Pinpoint the cell where the given text exists, returning its (X, Y) midpoint coordinate. 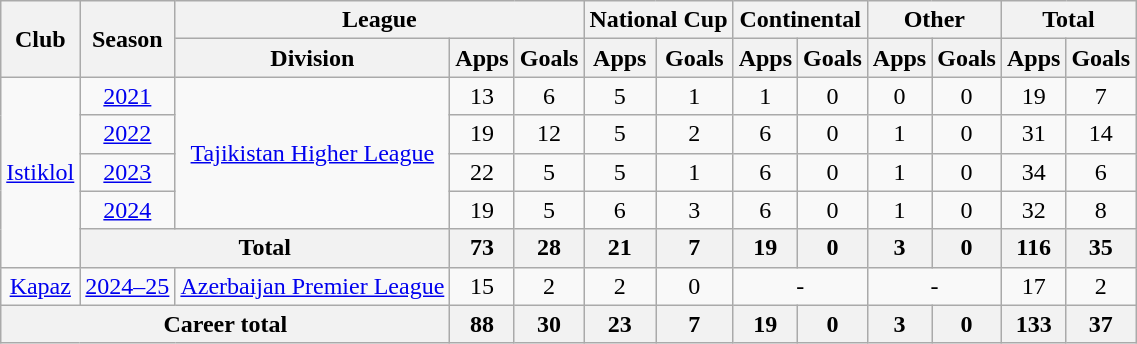
Istiklol (40, 172)
Tajikistan Higher League (312, 153)
14 (1101, 134)
Club (40, 39)
23 (620, 324)
National Cup (658, 20)
116 (1033, 248)
22 (482, 172)
35 (1101, 248)
Season (128, 39)
31 (1033, 134)
League (380, 20)
2023 (128, 172)
73 (482, 248)
21 (620, 248)
2021 (128, 96)
30 (549, 324)
2024–25 (128, 286)
15 (482, 286)
28 (549, 248)
2022 (128, 134)
Division (312, 58)
12 (549, 134)
Other (934, 20)
34 (1033, 172)
8 (1101, 210)
2024 (128, 210)
Azerbaijan Premier League (312, 286)
37 (1101, 324)
Career total (226, 324)
17 (1033, 286)
32 (1033, 210)
133 (1033, 324)
Kapaz (40, 286)
88 (482, 324)
13 (482, 96)
Continental (800, 20)
